From the cell containing the given text, extract its center point as [x, y] coordinate. 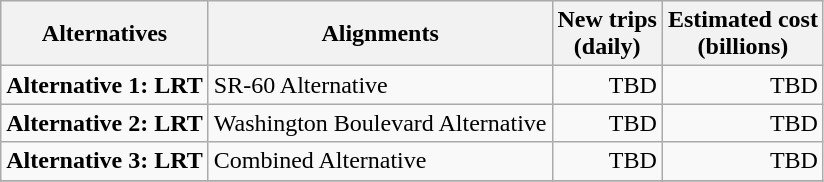
Alternative 1: LRT [105, 85]
Alignments [380, 34]
Alternative 3: LRT [105, 161]
Combined Alternative [380, 161]
Alternative 2: LRT [105, 123]
Washington Boulevard Alternative [380, 123]
Alternatives [105, 34]
New trips(daily) [607, 34]
Estimated cost(billions) [742, 34]
SR-60 Alternative [380, 85]
